Output the [X, Y] coordinate of the center of the cell containing the given text.  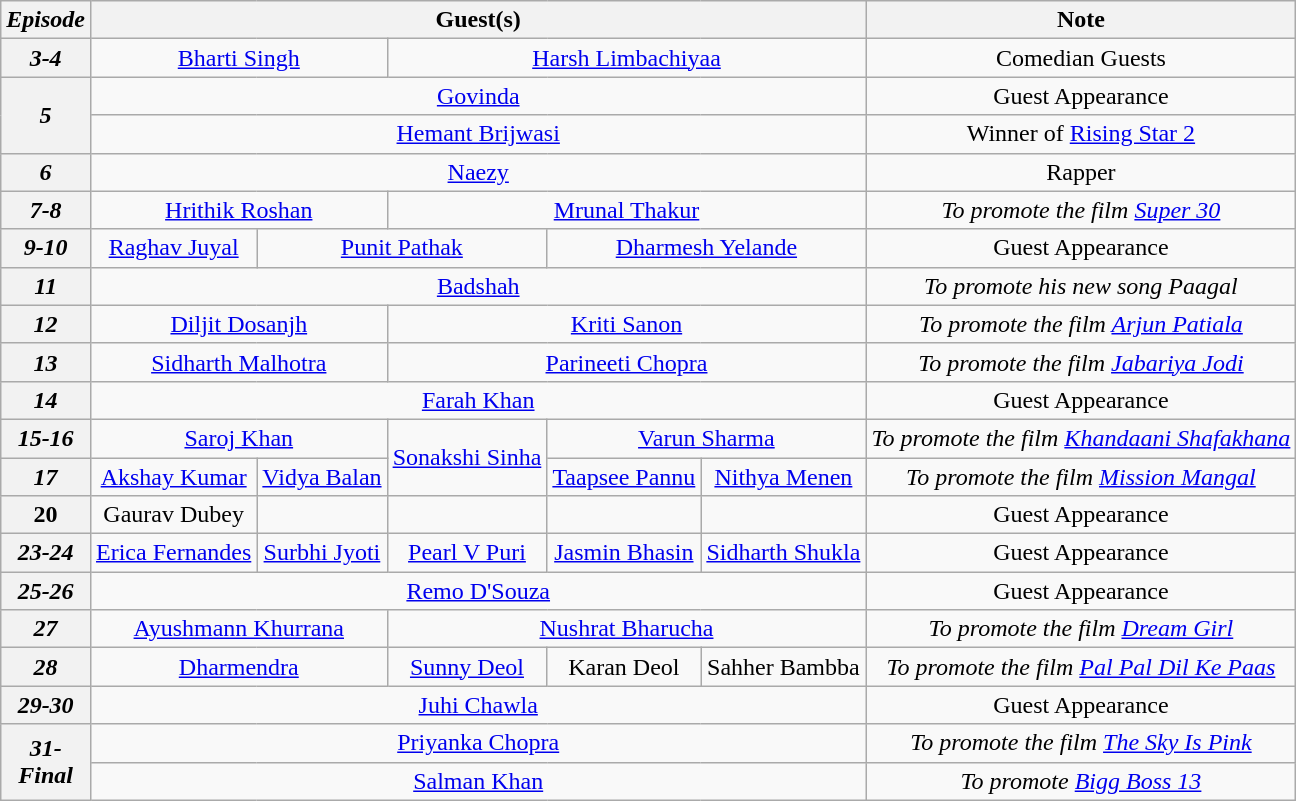
Rapper [1081, 172]
Parineeti Chopra [626, 362]
Nithya Menen [784, 477]
Sidharth Shukla [784, 553]
Winner of Rising Star 2 [1081, 134]
Dharmendra [238, 667]
9-10 [46, 248]
3-4 [46, 58]
Remo D'Souza [478, 591]
Bharti Singh [238, 58]
7-8 [46, 210]
To promote the film Pal Pal Dil Ke Paas [1081, 667]
Sidharth Malhotra [238, 362]
27 [46, 629]
5 [46, 115]
Naezy [478, 172]
To promote the film Khandaani Shafakhana [1081, 438]
Hemant Brijwasi [478, 134]
Harsh Limbachiyaa [626, 58]
Diljit Dosanjh [238, 324]
14 [46, 400]
To promote his new song Paagal [1081, 286]
Comedian Guests [1081, 58]
Ayushmann Khurrana [238, 629]
To promote the film Mission Mangal [1081, 477]
Pearl V Puri [467, 553]
Badshah [478, 286]
Punit Pathak [402, 248]
To promote the film Super 30 [1081, 210]
Gaurav Dubey [173, 515]
Priyanka Chopra [478, 743]
20 [46, 515]
31-Final [46, 762]
Sunny Deol [467, 667]
Kriti Sanon [626, 324]
Surbhi Jyoti [322, 553]
Nushrat Bharucha [626, 629]
Hrithik Roshan [238, 210]
Karan Deol [624, 667]
To promote the film Jabariya Jodi [1081, 362]
6 [46, 172]
Raghav Juyal [173, 248]
Dharmesh Yelande [706, 248]
To promote the film Dream Girl [1081, 629]
Taapsee Pannu [624, 477]
Juhi Chawla [478, 705]
Episode [46, 20]
23-24 [46, 553]
To promote the film The Sky Is Pink [1081, 743]
To promote Bigg Boss 13 [1081, 781]
Mrunal Thakur [626, 210]
17 [46, 477]
15-16 [46, 438]
Vidya Balan [322, 477]
12 [46, 324]
25-26 [46, 591]
Saroj Khan [238, 438]
Govinda [478, 96]
Erica Fernandes [173, 553]
Farah Khan [478, 400]
Varun Sharma [706, 438]
Salman Khan [478, 781]
28 [46, 667]
Sahher Bambba [784, 667]
To promote the film Arjun Patiala [1081, 324]
Guest(s) [478, 20]
13 [46, 362]
Jasmin Bhasin [624, 553]
Akshay Kumar [173, 477]
29-30 [46, 705]
Note [1081, 20]
Sonakshi Sinha [467, 457]
11 [46, 286]
